From the cell containing the given text, extract its center point as (x, y) coordinate. 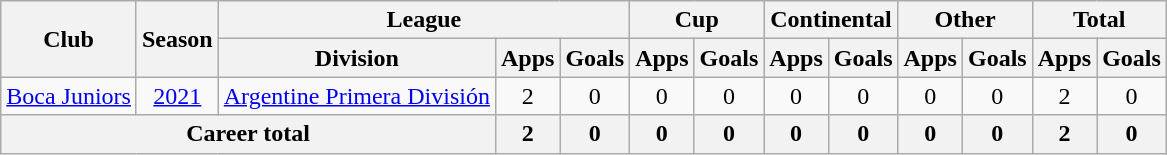
Argentine Primera División (356, 96)
Continental (831, 20)
League (424, 20)
Boca Juniors (69, 96)
Total (1099, 20)
Division (356, 58)
Season (177, 39)
Cup (697, 20)
Club (69, 39)
Other (965, 20)
2021 (177, 96)
Career total (248, 134)
